Extract the [x, y] coordinate from the center of the cell holding the provided text.  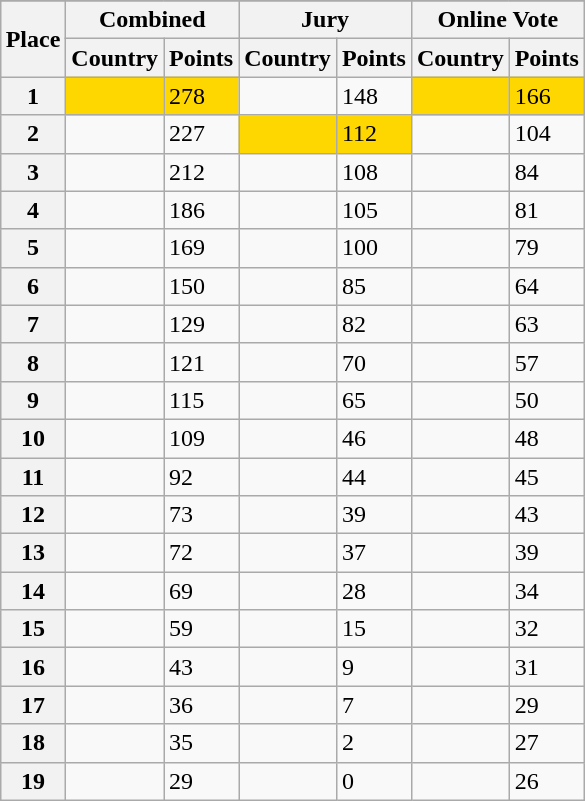
37 [374, 553]
50 [546, 400]
6 [33, 286]
13 [33, 553]
212 [202, 172]
Online Vote [498, 20]
Jury [326, 20]
5 [33, 248]
72 [202, 553]
73 [202, 515]
16 [33, 667]
64 [546, 286]
1 [33, 96]
186 [202, 210]
Place [33, 39]
169 [202, 248]
59 [202, 629]
227 [202, 134]
19 [33, 781]
11 [33, 477]
69 [202, 591]
48 [546, 438]
92 [202, 477]
35 [202, 743]
121 [202, 362]
65 [374, 400]
12 [33, 515]
105 [374, 210]
32 [546, 629]
278 [202, 96]
166 [546, 96]
57 [546, 362]
27 [546, 743]
34 [546, 591]
82 [374, 324]
36 [202, 705]
100 [374, 248]
14 [33, 591]
10 [33, 438]
26 [546, 781]
3 [33, 172]
Combined [152, 20]
109 [202, 438]
8 [33, 362]
70 [374, 362]
45 [546, 477]
85 [374, 286]
104 [546, 134]
31 [546, 667]
46 [374, 438]
148 [374, 96]
115 [202, 400]
81 [546, 210]
79 [546, 248]
129 [202, 324]
28 [374, 591]
108 [374, 172]
17 [33, 705]
150 [202, 286]
4 [33, 210]
63 [546, 324]
84 [546, 172]
18 [33, 743]
112 [374, 134]
44 [374, 477]
0 [374, 781]
